For the text-containing cell, return its midpoint in [X, Y] coordinate format. 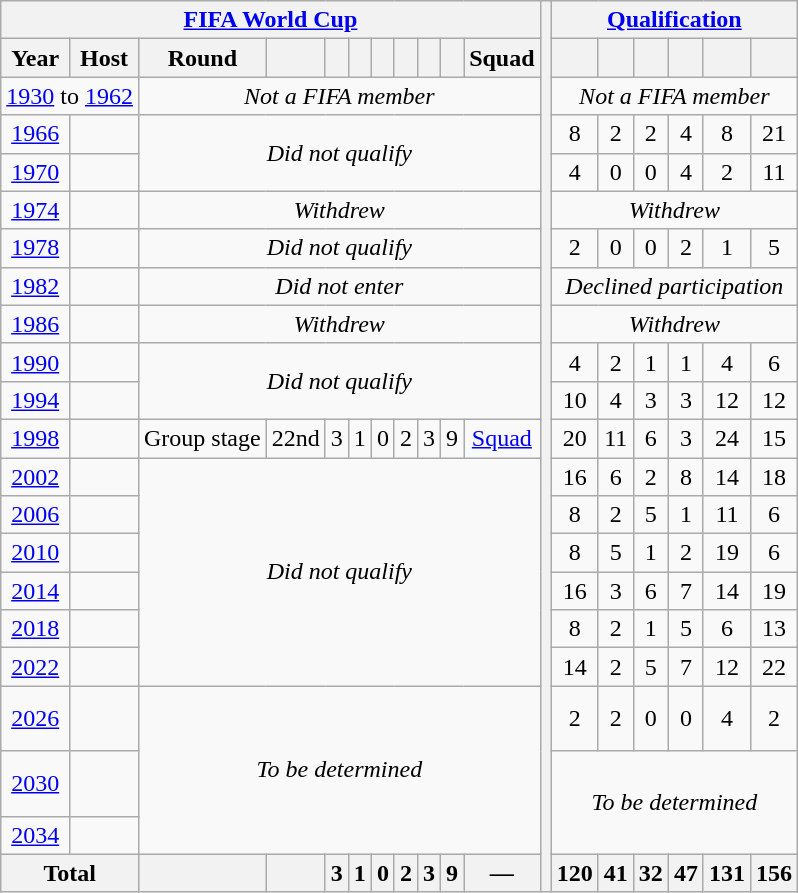
47 [686, 873]
Total [70, 873]
2010 [36, 553]
131 [726, 873]
— [502, 873]
Round [202, 58]
Did not enter [339, 286]
41 [616, 873]
1966 [36, 134]
Year [36, 58]
2018 [36, 629]
10 [574, 400]
13 [774, 629]
2002 [36, 477]
120 [574, 873]
1930 to 1962 [70, 96]
1982 [36, 286]
2006 [36, 515]
24 [726, 438]
20 [574, 438]
2014 [36, 591]
2026 [36, 718]
2022 [36, 667]
21 [774, 134]
1994 [36, 400]
1970 [36, 172]
Host [104, 58]
32 [650, 873]
1998 [36, 438]
FIFA World Cup [270, 20]
Qualification [674, 20]
1990 [36, 362]
18 [774, 477]
1978 [36, 248]
1974 [36, 210]
Group stage [202, 438]
22nd [296, 438]
1986 [36, 324]
156 [774, 873]
2030 [36, 784]
Declined participation [674, 286]
15 [774, 438]
22 [774, 667]
2034 [36, 835]
